Provide the [X, Y] coordinate of the cell's center where the given text is located.  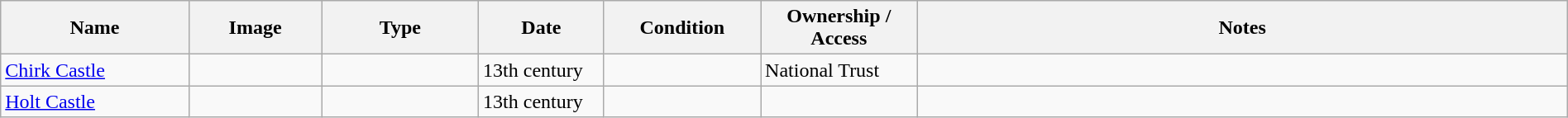
Date [542, 28]
Type [400, 28]
Chirk Castle [94, 70]
Name [94, 28]
Condition [681, 28]
Image [255, 28]
Ownership / Access [839, 28]
Holt Castle [94, 101]
National Trust [839, 70]
Notes [1242, 28]
